Return (X, Y) of the center of cell containing provided text 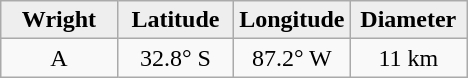
87.2° W (292, 58)
Latitude (175, 20)
Longitude (292, 20)
A (59, 58)
Wright (59, 20)
11 km (408, 58)
Diameter (408, 20)
32.8° S (175, 58)
